Determine the [x, y] coordinate at the center of the cell enclosing the given text.  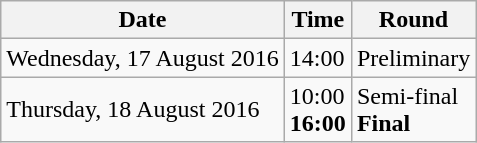
Time [318, 20]
Round [413, 20]
Thursday, 18 August 2016 [143, 110]
Preliminary [413, 58]
Semi-finalFinal [413, 110]
Date [143, 20]
10:0016:00 [318, 110]
14:00 [318, 58]
Wednesday, 17 August 2016 [143, 58]
